Determine the (X, Y) coordinate at the center of the cell enclosing the given text.  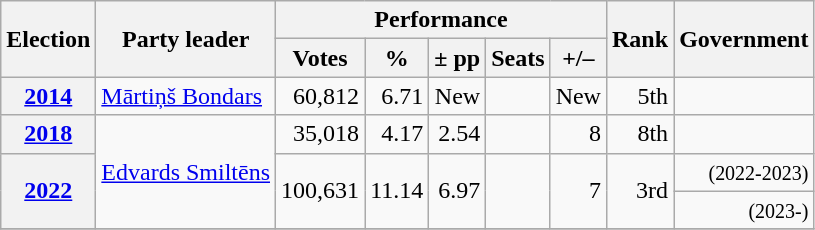
Government (744, 39)
6.71 (397, 96)
8th (640, 134)
35,018 (320, 134)
8 (578, 134)
6.97 (458, 191)
60,812 (320, 96)
2022 (48, 191)
Election (48, 39)
Seats (518, 58)
Edvards Smiltēns (186, 172)
2018 (48, 134)
5th (640, 96)
± pp (458, 58)
Rank (640, 39)
(2022-2023) (744, 172)
Performance (442, 20)
Votes (320, 58)
2014 (48, 96)
100,631 (320, 191)
(2023-) (744, 210)
3rd (640, 191)
7 (578, 191)
+/– (578, 58)
Party leader (186, 39)
% (397, 58)
2.54 (458, 134)
4.17 (397, 134)
11.14 (397, 191)
Mārtiņš Bondars (186, 96)
